Capture the cell that displays the provided text and extract its [x, y] central coordinate. 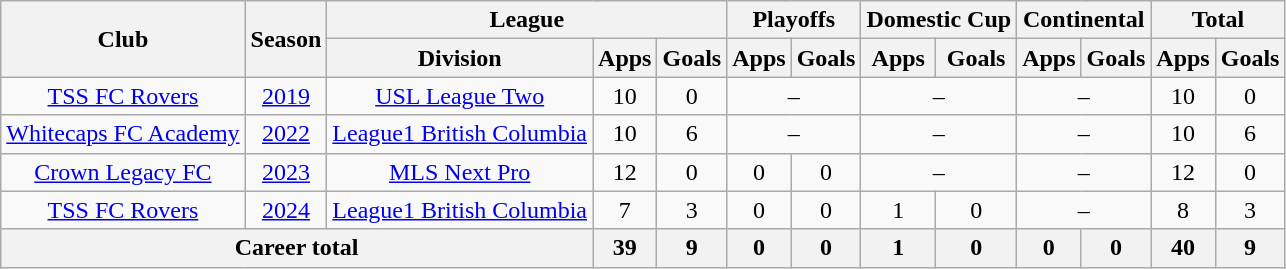
Playoffs [794, 20]
8 [1183, 210]
2022 [286, 134]
2024 [286, 210]
Domestic Cup [939, 20]
40 [1183, 248]
7 [625, 210]
MLS Next Pro [460, 172]
Continental [1084, 20]
League [527, 20]
USL League Two [460, 96]
Career total [297, 248]
2019 [286, 96]
Crown Legacy FC [123, 172]
Season [286, 39]
Whitecaps FC Academy [123, 134]
39 [625, 248]
Club [123, 39]
Total [1218, 20]
Division [460, 58]
2023 [286, 172]
